Search for the cell housing the specified text and yield its [X, Y] center coordinate. 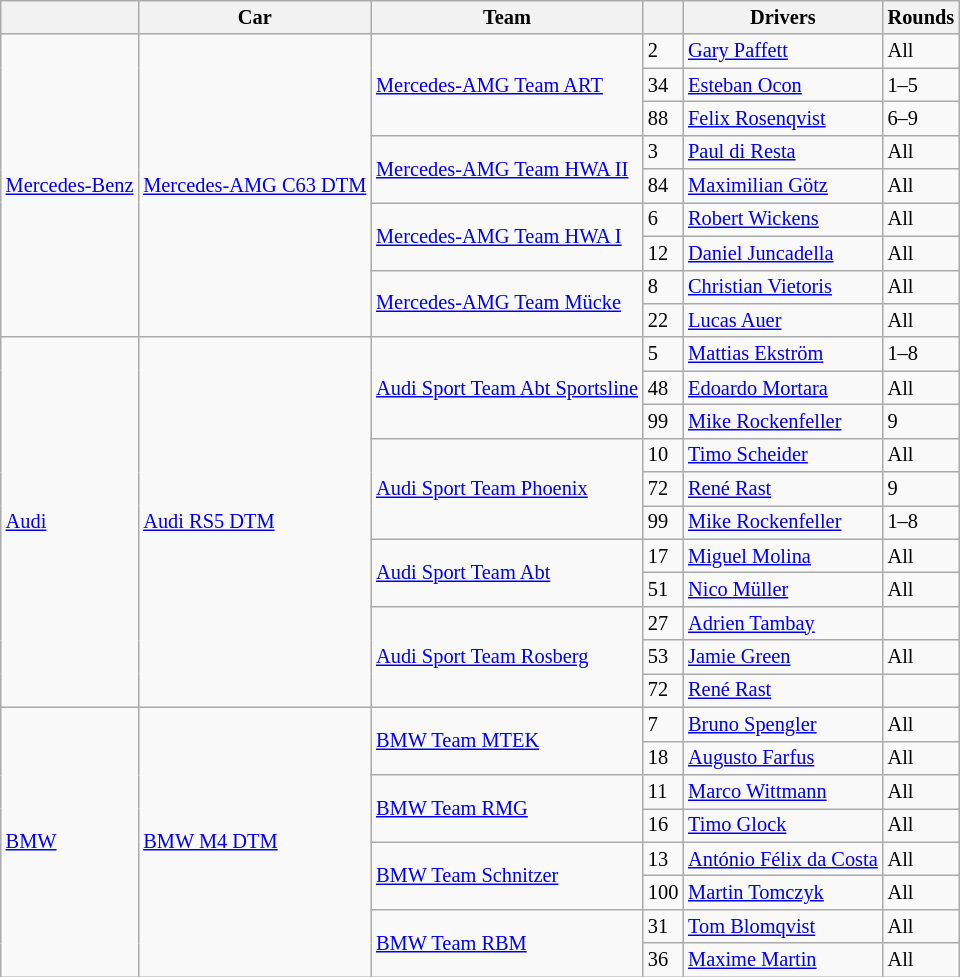
16 [663, 825]
BMW Team RMG [507, 808]
Maxime Martin [782, 960]
Mattias Ekström [782, 354]
22 [663, 320]
11 [663, 791]
Audi Sport Team Rosberg [507, 656]
Car [254, 17]
Christian Vietoris [782, 287]
Audi Sport Team Phoenix [507, 488]
53 [663, 657]
BMW Team MTEK [507, 740]
Bruno Spengler [782, 724]
Mercedes-AMG C63 DTM [254, 186]
Rounds [922, 17]
Tom Blomqvist [782, 926]
51 [663, 589]
3 [663, 152]
Augusto Farfus [782, 758]
Timo Glock [782, 825]
Mercedes-AMG Team HWA I [507, 236]
5 [663, 354]
6–9 [922, 118]
6 [663, 219]
Team [507, 17]
88 [663, 118]
Daniel Juncadella [782, 253]
27 [663, 623]
12 [663, 253]
Felix Rosenqvist [782, 118]
7 [663, 724]
17 [663, 556]
100 [663, 892]
BMW M4 DTM [254, 842]
48 [663, 388]
Mercedes-Benz [70, 186]
Esteban Ocon [782, 85]
Lucas Auer [782, 320]
Martin Tomczyk [782, 892]
Robert Wickens [782, 219]
Jamie Green [782, 657]
Audi [70, 522]
8 [663, 287]
BMW Team Schnitzer [507, 876]
Mercedes-AMG Team ART [507, 84]
Nico Müller [782, 589]
Marco Wittmann [782, 791]
Adrien Tambay [782, 623]
10 [663, 455]
BMW [70, 842]
18 [663, 758]
36 [663, 960]
Mercedes-AMG Team HWA II [507, 168]
BMW Team RBM [507, 942]
84 [663, 186]
Audi RS5 DTM [254, 522]
34 [663, 85]
Maximilian Götz [782, 186]
Audi Sport Team Abt [507, 572]
Drivers [782, 17]
Mercedes-AMG Team Mücke [507, 304]
1–5 [922, 85]
Timo Scheider [782, 455]
Miguel Molina [782, 556]
Gary Paffett [782, 51]
13 [663, 859]
2 [663, 51]
Edoardo Mortara [782, 388]
António Félix da Costa [782, 859]
Paul di Resta [782, 152]
Audi Sport Team Abt Sportsline [507, 388]
31 [663, 926]
